For the text-containing cell, return its midpoint in (X, Y) coordinate format. 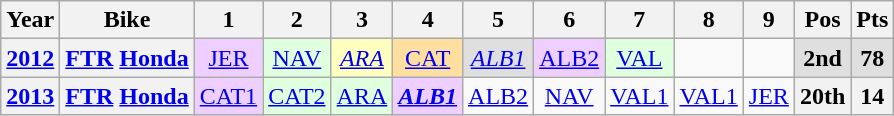
3 (362, 20)
Bike (127, 20)
CAT (428, 58)
78 (872, 58)
2nd (822, 58)
6 (570, 20)
Year (30, 20)
VAL (640, 58)
Pts (872, 20)
8 (708, 20)
2 (297, 20)
9 (768, 20)
CAT2 (297, 96)
7 (640, 20)
2012 (30, 58)
5 (498, 20)
Pos (822, 20)
14 (872, 96)
CAT1 (228, 96)
20th (822, 96)
1 (228, 20)
2013 (30, 96)
4 (428, 20)
